Capture the cell that displays the provided text and extract its [X, Y] central coordinate. 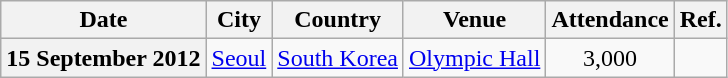
Date [104, 20]
Olympic Hall [474, 58]
Country [338, 20]
Ref. [700, 20]
Attendance [610, 20]
Seoul [239, 58]
City [239, 20]
3,000 [610, 58]
15 September 2012 [104, 58]
Venue [474, 20]
South Korea [338, 58]
